Search for the cell housing the specified text and yield its [x, y] center coordinate. 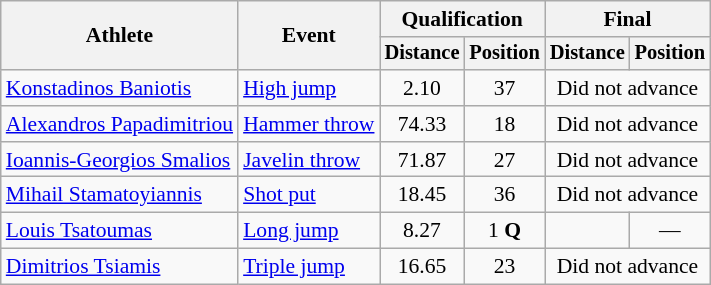
18.45 [422, 195]
Shot put [308, 195]
Triple jump [308, 267]
High jump [308, 88]
27 [504, 160]
Javelin throw [308, 160]
8.27 [422, 231]
71.87 [422, 160]
2.10 [422, 88]
Athlete [120, 36]
23 [504, 267]
Louis Tsatoumas [120, 231]
18 [504, 124]
— [670, 231]
74.33 [422, 124]
Alexandros Papadimitriou [120, 124]
Mihail Stamatoyiannis [120, 195]
Event [308, 36]
Dimitrios Tsiamis [120, 267]
Long jump [308, 231]
Final [628, 19]
1 Q [504, 231]
37 [504, 88]
Konstadinos Baniotis [120, 88]
Ioannis-Georgios Smalios [120, 160]
Hammer throw [308, 124]
Qualification [462, 19]
16.65 [422, 267]
36 [504, 195]
